Detect which cell encompasses the target text, then output its (x, y) center coordinate. 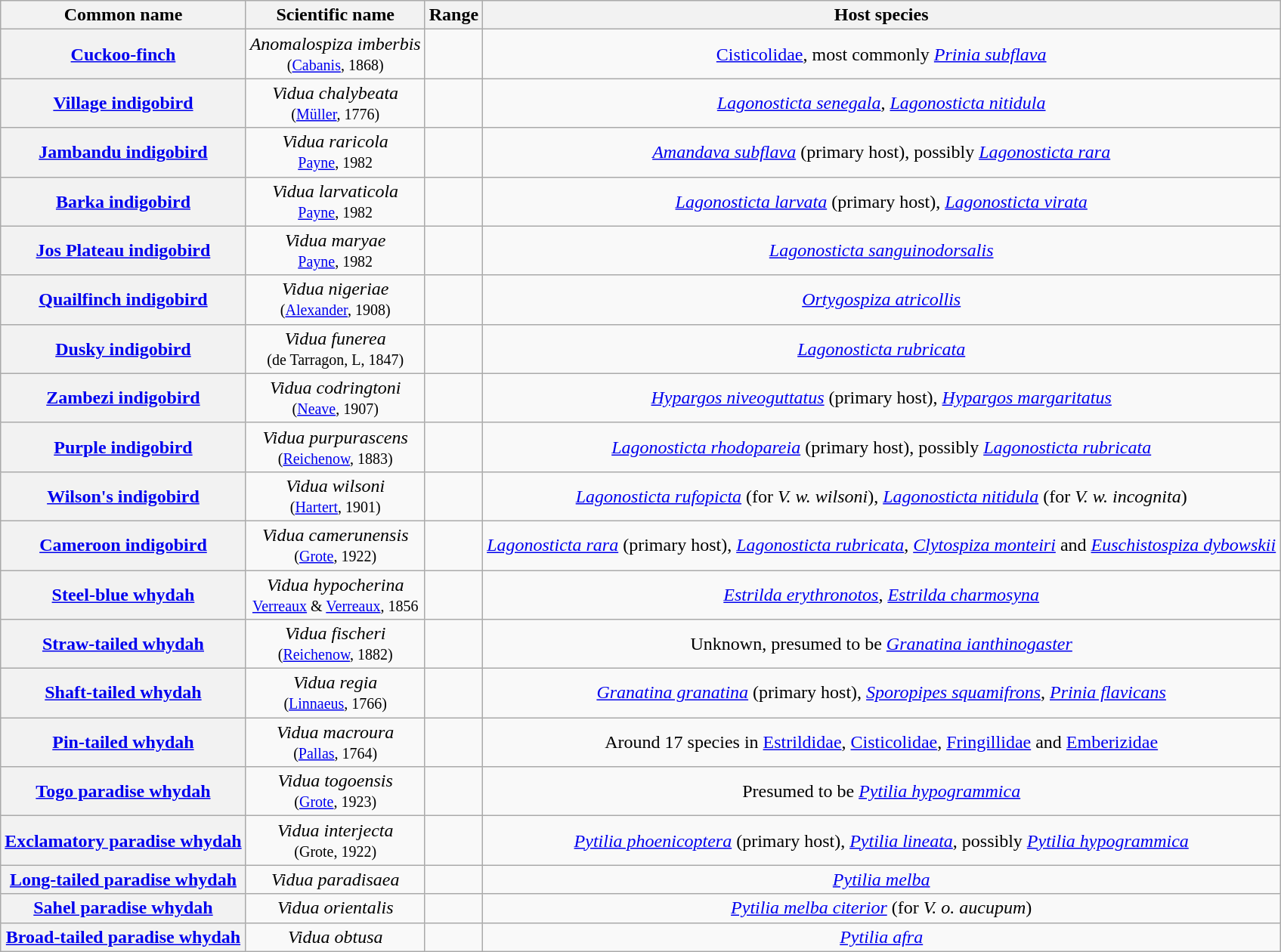
Vidua maryaePayne, 1982 (336, 251)
Zambezi indigobird (123, 397)
Pytilia afra (881, 937)
Vidua raricolaPayne, 1982 (336, 153)
Vidua regia(Linnaeus, 1766) (336, 694)
Lagonosticta larvata (primary host), Lagonosticta virata (881, 201)
Lagonosticta rhodopareia (primary host), possibly Lagonosticta rubricata (881, 447)
Estrilda erythronotos, Estrilda charmosyna (881, 594)
Lagonosticta rara (primary host), Lagonosticta rubricata, Clytospiza monteiri and Euschistospiza dybowskii (881, 546)
Vidua hypocherinaVerreaux & Verreaux, 1856 (336, 594)
Lagonosticta senegala, Lagonosticta nitidula (881, 103)
Vidua codringtoni(Neave, 1907) (336, 397)
Quailfinch indigobird (123, 299)
Vidua fischeri(Reichenow, 1882) (336, 644)
Dusky indigobird (123, 349)
Barka indigobird (123, 201)
Lagonosticta sanguinodorsalis (881, 251)
Ortygospiza atricollis (881, 299)
Host species (881, 15)
Vidua camerunensis(Grote, 1922) (336, 546)
Vidua interjecta(Grote, 1922) (336, 840)
Pytilia melba (881, 879)
Shaft-tailed whydah (123, 694)
Exclamatory paradise whydah (123, 840)
Common name (123, 15)
Cuckoo-finch (123, 54)
Vidua wilsoni(Hartert, 1901) (336, 496)
Wilson's indigobird (123, 496)
Unknown, presumed to be Granatina ianthinogaster (881, 644)
Togo paradise whydah (123, 792)
Hypargos niveoguttatus (primary host), Hypargos margaritatus (881, 397)
Vidua larvaticolaPayne, 1982 (336, 201)
Long-tailed paradise whydah (123, 879)
Lagonosticta rubricata (881, 349)
Cameroon indigobird (123, 546)
Vidua nigeriae(Alexander, 1908) (336, 299)
Pin-tailed whydah (123, 742)
Jos Plateau indigobird (123, 251)
Amandava subflava (primary host), possibly Lagonosticta rara (881, 153)
Granatina granatina (primary host), Sporopipes squamifrons, Prinia flavicans (881, 694)
Vidua chalybeata(Müller, 1776) (336, 103)
Scientific name (336, 15)
Vidua purpurascens(Reichenow, 1883) (336, 447)
Anomalospiza imberbis(Cabanis, 1868) (336, 54)
Vidua obtusa (336, 937)
Range (453, 15)
Straw-tailed whydah (123, 644)
Pytilia phoenicoptera (primary host), Pytilia lineata, possibly Pytilia hypogrammica (881, 840)
Around 17 species in Estrildidae, Cisticolidae, Fringillidae and Emberizidae (881, 742)
Vidua paradisaea (336, 879)
Sahel paradise whydah (123, 908)
Vidua macroura(Pallas, 1764) (336, 742)
Broad-tailed paradise whydah (123, 937)
Vidua togoensis(Grote, 1923) (336, 792)
Vidua funerea(de Tarragon, L, 1847) (336, 349)
Steel-blue whydah (123, 594)
Lagonosticta rufopicta (for V. w. wilsoni), Lagonosticta nitidula (for V. w. incognita) (881, 496)
Pytilia melba citerior (for V. o. aucupum) (881, 908)
Presumed to be Pytilia hypogrammica (881, 792)
Jambandu indigobird (123, 153)
Village indigobird (123, 103)
Vidua orientalis (336, 908)
Purple indigobird (123, 447)
Cisticolidae, most commonly Prinia subflava (881, 54)
